Find where the given text appears and provide that cell's center as [X, Y] coordinate. 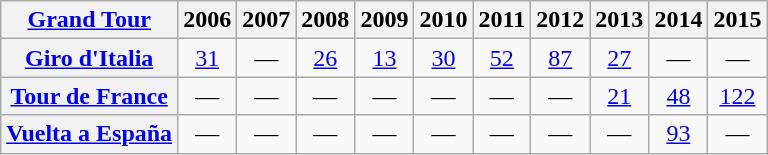
2015 [738, 20]
Grand Tour [90, 20]
2014 [678, 20]
Tour de France [90, 96]
2009 [384, 20]
2008 [326, 20]
31 [208, 58]
2011 [502, 20]
93 [678, 134]
Giro d'Italia [90, 58]
26 [326, 58]
2012 [560, 20]
48 [678, 96]
122 [738, 96]
2007 [266, 20]
21 [620, 96]
27 [620, 58]
Vuelta a España [90, 134]
13 [384, 58]
87 [560, 58]
52 [502, 58]
2006 [208, 20]
2010 [444, 20]
30 [444, 58]
2013 [620, 20]
